Detect which cell encompasses the target text, then output its (X, Y) center coordinate. 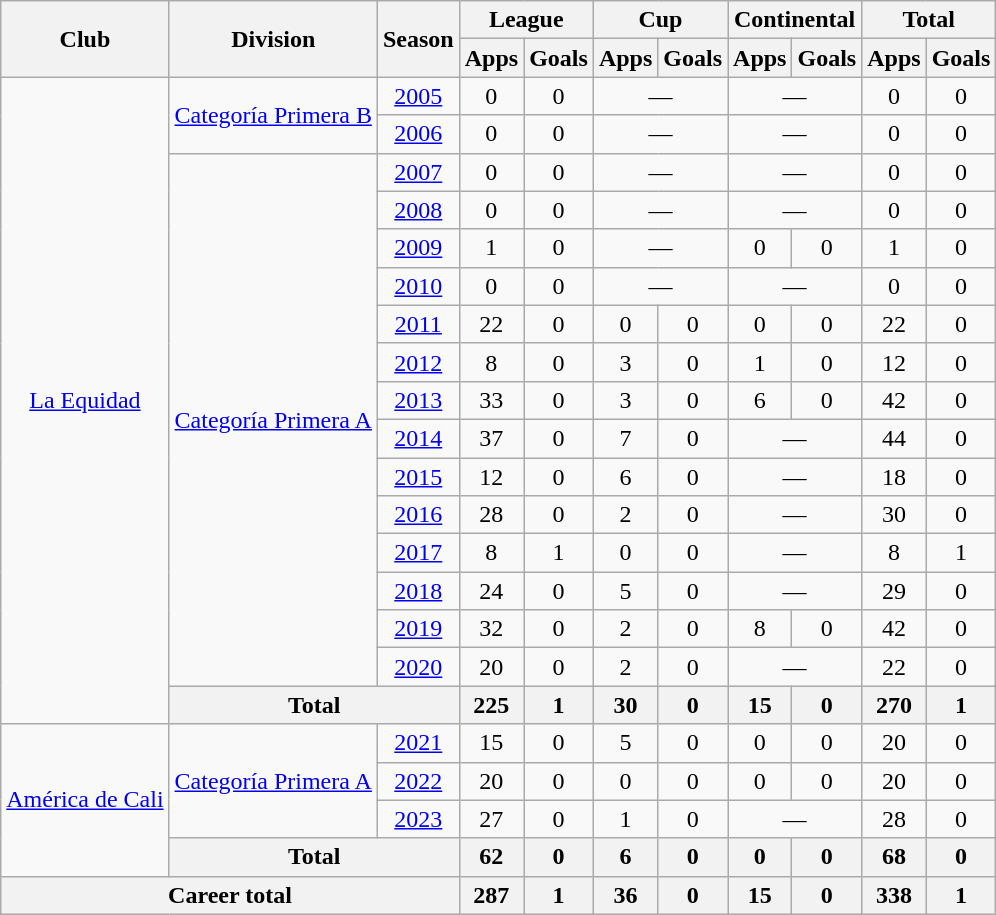
18 (894, 477)
América de Cali (85, 800)
2009 (418, 248)
29 (894, 591)
2014 (418, 438)
Season (418, 39)
2010 (418, 286)
7 (625, 438)
2012 (418, 362)
Career total (230, 895)
2018 (418, 591)
270 (894, 705)
2007 (418, 172)
37 (491, 438)
2019 (418, 629)
2011 (418, 324)
2017 (418, 553)
338 (894, 895)
36 (625, 895)
2022 (418, 781)
68 (894, 857)
2005 (418, 96)
Division (273, 39)
League (526, 20)
2023 (418, 819)
Club (85, 39)
287 (491, 895)
2020 (418, 667)
33 (491, 400)
Cup (660, 20)
225 (491, 705)
2013 (418, 400)
27 (491, 819)
Continental (795, 20)
44 (894, 438)
62 (491, 857)
2006 (418, 134)
2021 (418, 743)
32 (491, 629)
2008 (418, 210)
2016 (418, 515)
24 (491, 591)
Categoría Primera B (273, 115)
La Equidad (85, 400)
2015 (418, 477)
